Return the [x, y] coordinate for the center point of the cell that contains the specified text.  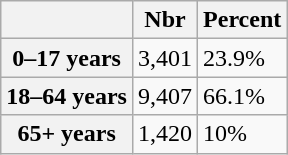
0–17 years [67, 58]
3,401 [164, 58]
Nbr [164, 20]
1,420 [164, 134]
Percent [242, 20]
10% [242, 134]
23.9% [242, 58]
9,407 [164, 96]
65+ years [67, 134]
66.1% [242, 96]
18–64 years [67, 96]
